Return (x, y) of the center of cell containing provided text 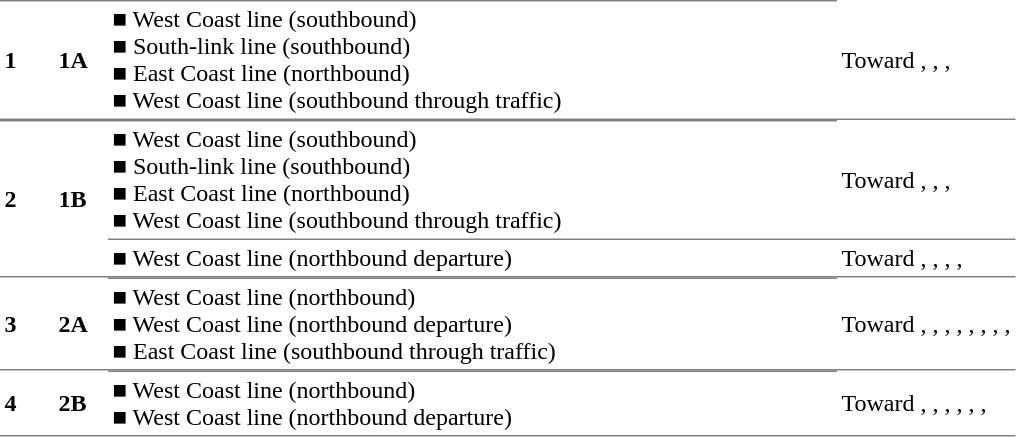
Toward , , , , , , , , (926, 324)
2 (27, 199)
4 (27, 403)
■ West Coast line (northbound departure) (472, 259)
■ West Coast line (northbound)■ West Coast line (northbound departure) (472, 403)
2B (81, 403)
■ West Coast line (northbound)■ West Coast line (northbound departure)■ East Coast line (southbound through traffic) (472, 324)
1A (81, 60)
Toward , , , , , , (926, 403)
3 (27, 324)
2A (81, 324)
1B (81, 199)
Toward , , , , (926, 259)
1 (27, 60)
